Determine the (x, y) coordinate at the center of the cell enclosing the given text.  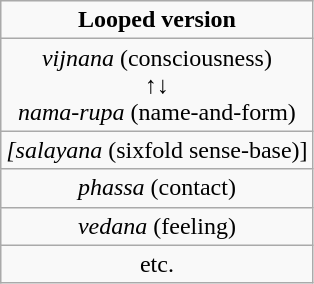
Looped version (157, 20)
etc. (157, 264)
phassa (contact) (157, 188)
[salayana (sixfold sense-base)] (157, 150)
vijnana (consciousness)↑↓nama-rupa (name-and-form) (157, 85)
vedana (feeling) (157, 226)
